Scan for the cell matching the given text and deliver its (x, y) coordinate at center. 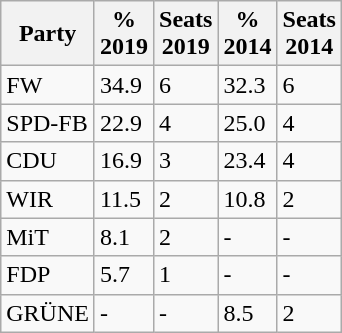
10.8 (248, 199)
5.7 (124, 275)
GRÜNE (48, 313)
%2014 (248, 34)
FW (48, 85)
23.4 (248, 161)
22.9 (124, 123)
16.9 (124, 161)
FDP (48, 275)
11.5 (124, 199)
MiT (48, 237)
WIR (48, 199)
8.5 (248, 313)
1 (186, 275)
34.9 (124, 85)
8.1 (124, 237)
CDU (48, 161)
3 (186, 161)
SPD-FB (48, 123)
25.0 (248, 123)
Seats2014 (309, 34)
Seats2019 (186, 34)
Party (48, 34)
32.3 (248, 85)
%2019 (124, 34)
